Return the [x, y] coordinate for the center point of the cell that contains the specified text.  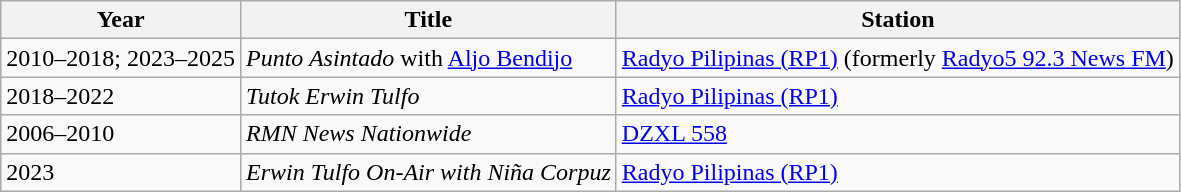
Year [121, 20]
Station [898, 20]
DZXL 558 [898, 134]
2010–2018; 2023–2025 [121, 58]
2023 [121, 172]
2018–2022 [121, 96]
RMN News Nationwide [428, 134]
2006–2010 [121, 134]
Erwin Tulfo On-Air with Niña Corpuz [428, 172]
Punto Asintado with Aljo Bendijo [428, 58]
Tutok Erwin Tulfo [428, 96]
Title [428, 20]
Radyo Pilipinas (RP1) (formerly Radyo5 92.3 News FM) [898, 58]
